Provide the (x, y) coordinate of the cell's center where the given text is located.  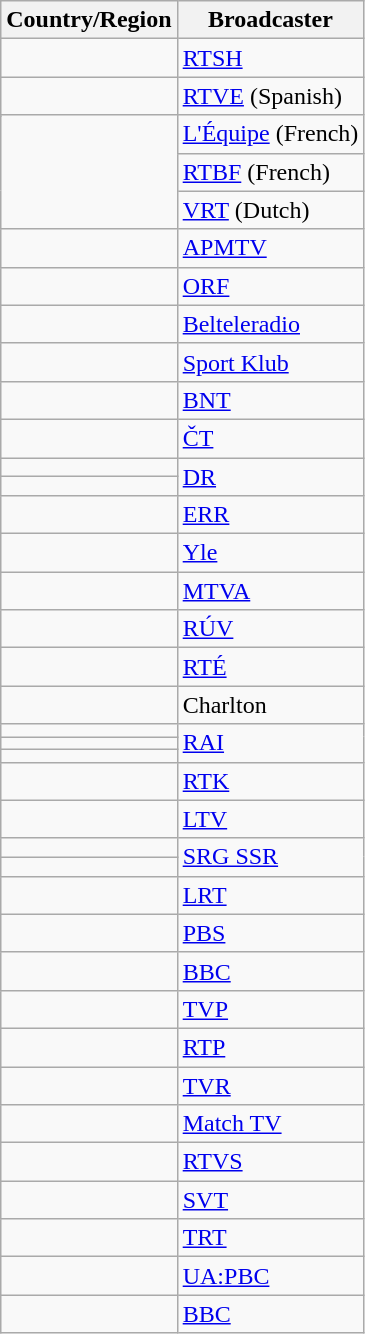
LRT (270, 895)
ERR (270, 515)
ORF (270, 286)
RTBF (French) (270, 172)
ČT (270, 438)
TRT (270, 1238)
MTVA (270, 591)
DR (270, 477)
RTK (270, 781)
Yle (270, 553)
RTVE (Spanish) (270, 96)
UA:PBC (270, 1276)
RÚV (270, 629)
SRG SSR (270, 857)
Country/Region (89, 20)
Charlton (270, 705)
Broadcaster (270, 20)
RTVS (270, 1162)
RTSH (270, 58)
LTV (270, 819)
Sport Klub (270, 362)
APMTV (270, 248)
TVP (270, 1009)
RTP (270, 1047)
BNT (270, 400)
PBS (270, 933)
RTÉ (270, 667)
VRT (Dutch) (270, 210)
L'Équipe (French) (270, 134)
SVT (270, 1200)
Match TV (270, 1124)
Belteleradio (270, 324)
RAI (270, 743)
TVR (270, 1085)
